Locate the cell with the specified text and output its [X, Y] center coordinate. 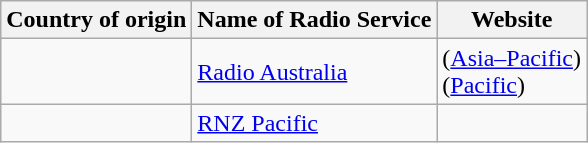
Radio Australia [314, 72]
Website [512, 20]
Name of Radio Service [314, 20]
(Asia–Pacific) (Pacific) [512, 72]
Country of origin [96, 20]
RNZ Pacific [314, 123]
